Pinpoint the cell where the given text exists, returning its (x, y) midpoint coordinate. 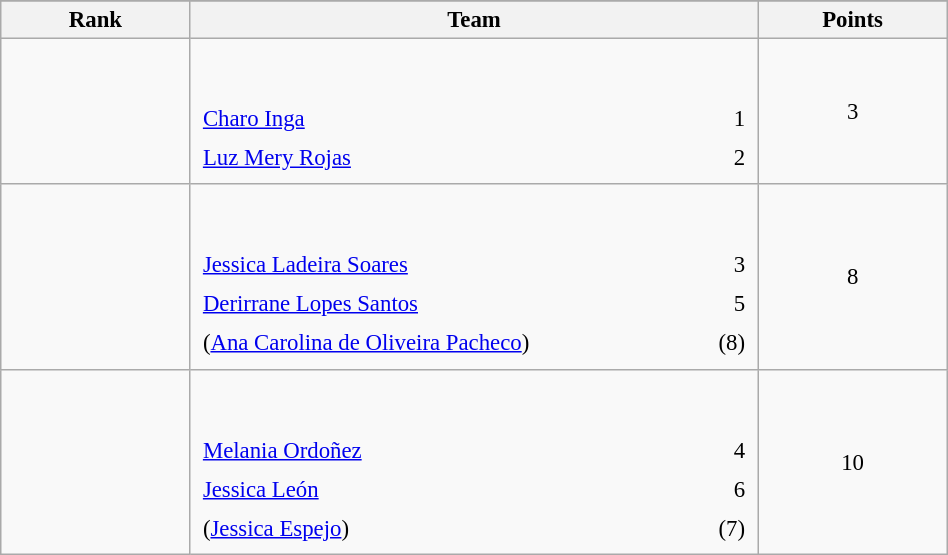
Jessica Ladeira Soares 3 Derirrane Lopes Santos 5 (Ana Carolina de Oliveira Pacheco) (8) (474, 276)
Jessica Ladeira Soares (446, 265)
(8) (724, 343)
4 (702, 449)
6 (702, 489)
Melania Ordoñez 4 Jessica León 6 (Jessica Espejo) (7) (474, 462)
10 (852, 462)
Team (474, 20)
(Ana Carolina de Oliveira Pacheco) (446, 343)
5 (724, 304)
Rank (96, 20)
2 (718, 158)
Jessica León (424, 489)
(Jessica Espejo) (424, 528)
Points (852, 20)
8 (852, 276)
1 (718, 119)
Charo Inga 1 Luz Mery Rojas 2 (474, 112)
Luz Mery Rojas (440, 158)
Charo Inga (440, 119)
(7) (702, 528)
Melania Ordoñez (424, 449)
Derirrane Lopes Santos (446, 304)
